Capture the cell that displays the provided text and extract its (x, y) central coordinate. 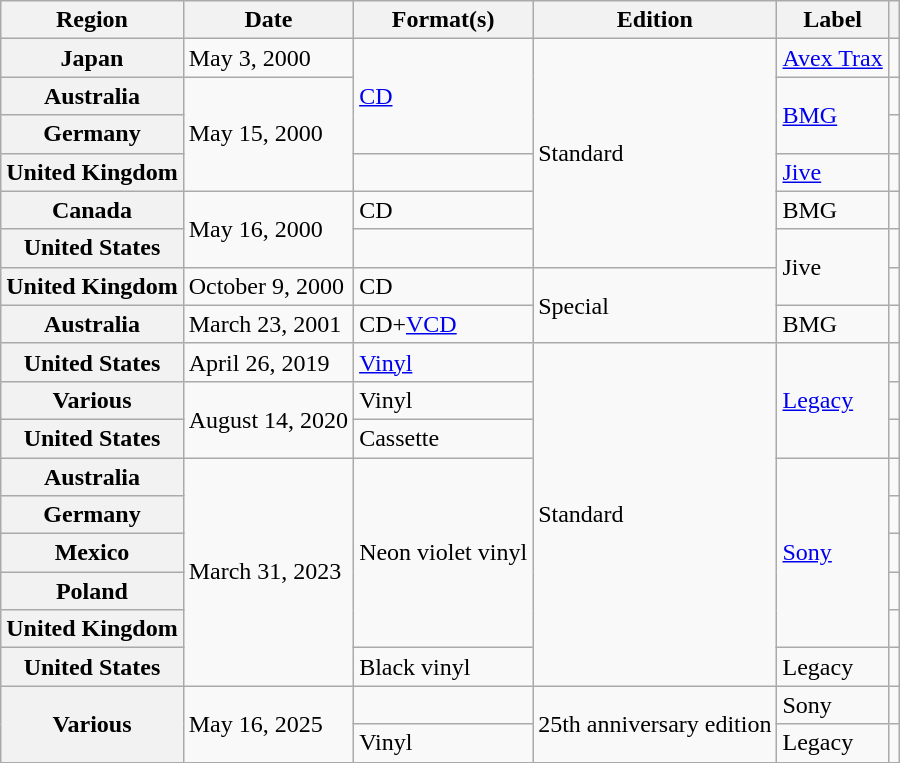
Special (655, 305)
Canada (92, 210)
Avex Trax (832, 58)
May 16, 2000 (268, 229)
Label (832, 20)
April 26, 2019 (268, 362)
May 16, 2025 (268, 724)
CD+VCD (444, 324)
Date (268, 20)
Region (92, 20)
May 3, 2000 (268, 58)
Cassette (444, 438)
Edition (655, 20)
Black vinyl (444, 667)
Format(s) (444, 20)
Japan (92, 58)
25th anniversary edition (655, 724)
Mexico (92, 553)
May 15, 2000 (268, 134)
Poland (92, 591)
August 14, 2020 (268, 419)
Neon violet vinyl (444, 553)
March 31, 2023 (268, 572)
March 23, 2001 (268, 324)
October 9, 2000 (268, 286)
